Provide the [x, y] coordinate of the cell's center where the given text is located.  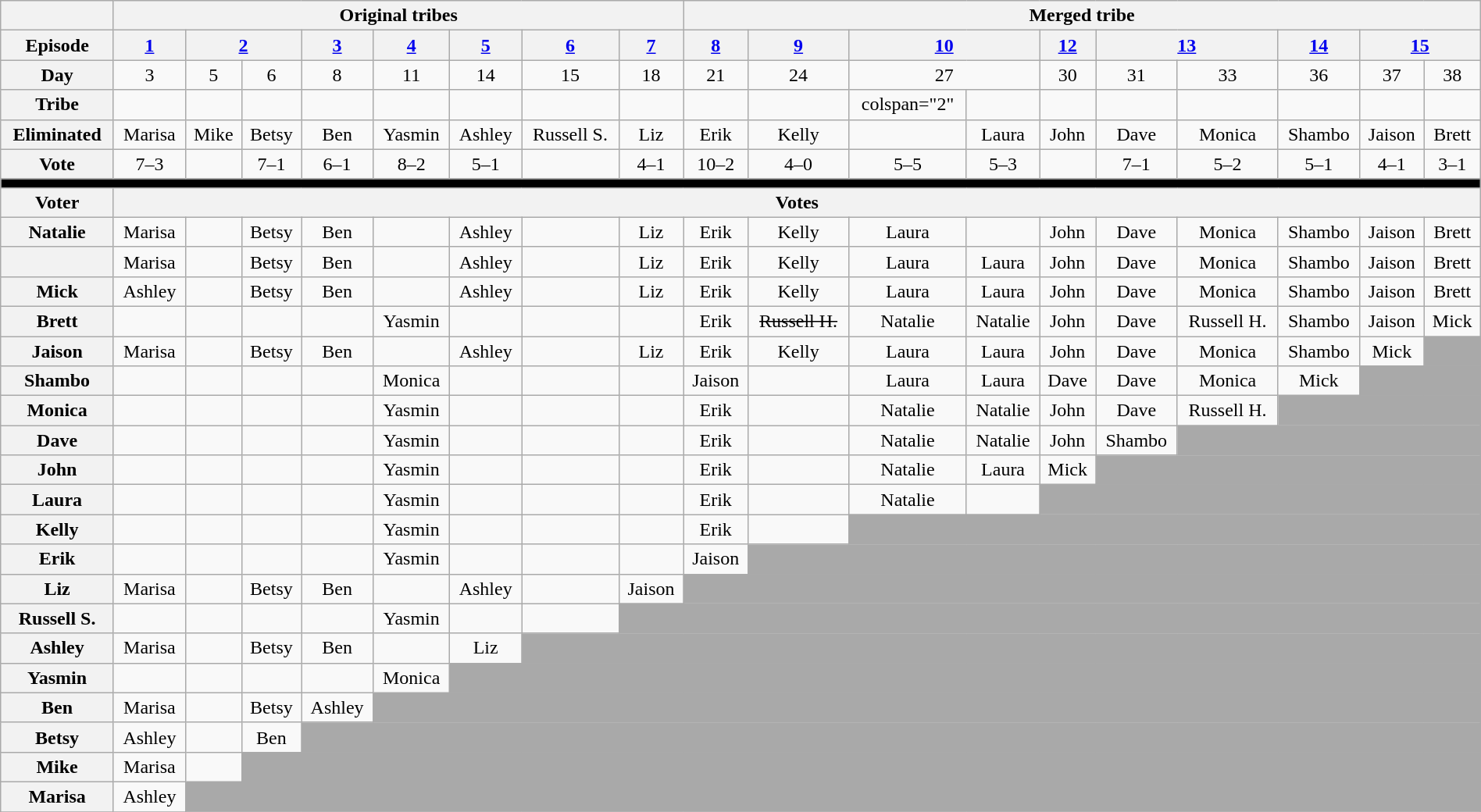
Original tribes [398, 16]
Votes [797, 202]
5–3 [1003, 164]
4–0 [798, 164]
5–5 [908, 164]
Voter [58, 202]
2 [243, 45]
Vote [58, 164]
33 [1228, 75]
5–2 [1228, 164]
Eliminated [58, 134]
4 [412, 45]
31 [1137, 75]
18 [651, 75]
24 [798, 75]
30 [1068, 75]
27 [944, 75]
Episode [58, 45]
6–1 [337, 164]
9 [798, 45]
37 [1392, 75]
colspan="2" [908, 105]
36 [1319, 75]
7 [651, 45]
10 [944, 45]
Day [58, 75]
Tribe [58, 105]
8–2 [412, 164]
38 [1452, 75]
13 [1187, 45]
7–3 [149, 164]
3–1 [1452, 164]
10–2 [716, 164]
11 [412, 75]
12 [1068, 45]
1 [149, 45]
21 [716, 75]
Merged tribe [1082, 16]
